Detect which cell encompasses the target text, then output its [X, Y] center coordinate. 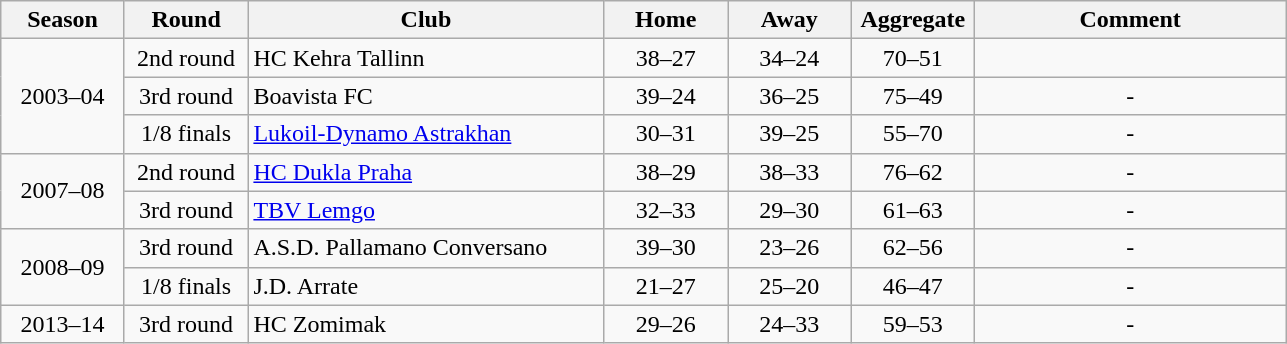
2007–08 [63, 191]
59–53 [913, 324]
38–33 [790, 172]
29–26 [666, 324]
38–27 [666, 58]
32–33 [666, 210]
TBV Lemgo [426, 210]
61–63 [913, 210]
30–31 [666, 134]
Away [790, 20]
Season [63, 20]
2003–04 [63, 96]
2013–14 [63, 324]
76–62 [913, 172]
Comment [1130, 20]
29–30 [790, 210]
HC Zomimak [426, 324]
23–26 [790, 248]
Home [666, 20]
A.S.D. Pallamano Conversano [426, 248]
39–30 [666, 248]
38–29 [666, 172]
2008–09 [63, 267]
25–20 [790, 286]
HC Kehra Tallinn [426, 58]
J.D. Arrate [426, 286]
HC Dukla Praha [426, 172]
Club [426, 20]
Lukoil-Dynamo Astrakhan [426, 134]
Boavista FC [426, 96]
39–25 [790, 134]
24–33 [790, 324]
62–56 [913, 248]
46–47 [913, 286]
55–70 [913, 134]
Aggregate [913, 20]
36–25 [790, 96]
70–51 [913, 58]
Round [186, 20]
21–27 [666, 286]
75–49 [913, 96]
39–24 [666, 96]
34–24 [790, 58]
